Scan for the cell matching the given text and deliver its [X, Y] coordinate at center. 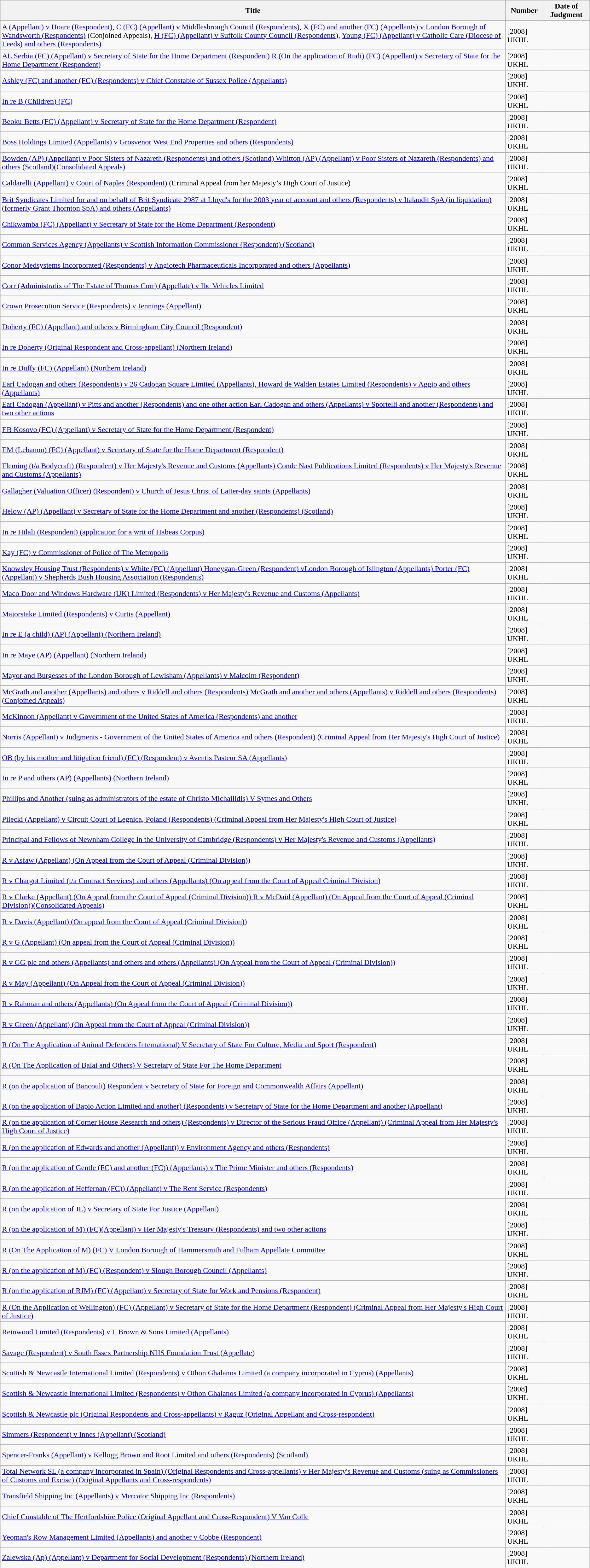
R (on the application of M) (FC) (Respondent) v Slough Borough Council (Appellants) [253, 1271]
Helow (AP) (Appellant) v Secretary of State for the Home Department and another (Respondents) (Scotland) [253, 511]
Scottish & Newcastle plc (Original Respondents and Cross-appellants) v Raguz (Original Appellant and Cross-respondent) [253, 1414]
Title [253, 11]
Transfield Shipping Inc (Appellants) v Mercator Shipping Inc (Respondents) [253, 1496]
R (on the application of Bancoult) Respondent v Secretary of State for Foreign and Commonwealth Affairs (Appellant) [253, 1086]
R (on the application of RJM) (FC) (Appellant) v Secretary of State for Work and Pensions (Respondent) [253, 1291]
R (On The Application of Animal Defenders International) V Secretary of State For Culture, Media and Sport (Respondent) [253, 1045]
Spencer-Franks (Appellant) v Kellogg Brown and Root Limited and others (Respondents) (Scotland) [253, 1455]
EM (Lebanon) (FC) (Appellant) v Secretary of State for the Home Department (Respondent) [253, 450]
Date of Judgment [567, 11]
R (on the application of Edwards and another (Appellant)) v Environment Agency and others (Respondents) [253, 1147]
Phillips and Another (suing as administrators of the estate of Christo Michailidis) V Symes and Others [253, 798]
Savage (Respondent) v South Essex Partnership NHS Foundation Trust (Appellate) [253, 1353]
Simmers (Respondent) v Innes (Appellant) (Scotland) [253, 1435]
Principal and Fellows of Newnham College in the University of Cambridge (Respondents) v Her Majesty's Revenue and Customs (Appellants) [253, 839]
R v Rahman and others (Appellants) (On Appeal from the Court of Appeal (Criminal Division)) [253, 1004]
Beoku-Betts (FC) (Appellant) v Secretary of State for the Home Department (Respondent) [253, 122]
Chikwamba (FC) (Appellant) v Secretary of State for the Home Department (Respondent) [253, 224]
In re Maye (AP) (Appellant) (Northern Ireland) [253, 655]
Pilecki (Appellant) v Circuit Court of Legnica, Poland (Respondents) (Criminal Appeal from Her Majesty's High Court of Justice) [253, 819]
R v Chargot Limited (t/a Contract Services) and others (Appellants) (On appeal from the Court of Appeal Criminal Division) [253, 880]
McKinnon (Appellant) v Government of the United States of America (Respondents) and another [253, 716]
OB (by his mother and litigation friend) (FC) (Respondent) v Aventis Pasteur SA (Appellants) [253, 757]
Yeoman's Row Management Limited (Appellants) and another v Cobbe (Respondent) [253, 1537]
R (On The Application of M) (FC) V London Borough of Hammersmith and Fulham Appellate Committee [253, 1250]
R v Davis (Appellant) (On appeal from the Court of Appeal (Criminal Division)) [253, 921]
Caldarelli (Appellant) v Court of Naples (Respondent) (Criminal Appeal from her Majesty’s High Court of Justice) [253, 183]
Crown Prosecution Service (Respondents) v Jennings (Appellant) [253, 306]
R v GG plc and others (Appellants) and others and others (Appellants) (On Appeal from the Court of Appeal (Criminal Division)) [253, 963]
In re B (Children) (FC) [253, 101]
EB Kosovo (FC) (Appellant) v Secretary of State for the Home Department (Respondent) [253, 429]
R (on the application of Gentle (FC) and another (FC)) (Appellants) v The Prime Minister and others (Respondents) [253, 1168]
Kay (FC) v Commissioner of Police of The Metropolis [253, 552]
R v G (Appellant) (On appeal from the Court of Appeal (Criminal Division)) [253, 942]
Corr (Administratix of The Estate of Thomas Corr) (Appellate) v Ibc Vehicles Limited [253, 286]
In re Hilali (Respondent) (application for a writ of Habeas Corpus) [253, 532]
R v May (Appellant) (On Appeal from the Court of Appeal (Criminal Division)) [253, 983]
Conor Medsystems Incorporated (Respondents) v Angiotech Pharmaceuticals Incorporated and others (Appellants) [253, 265]
In re E (a child) (AP) (Appellant) (Northern Ireland) [253, 634]
Majorstake Limited (Respondents) v Curtis (Appellant) [253, 614]
Number [524, 11]
Chief Constable of The Hertfordshire Police (Original Appellant and Cross-Respondent) V Van Colle [253, 1517]
Boss Holdings Limited (Appellants) v Grosvenor West End Properties and others (Respondents) [253, 142]
In re P and others (AP) (Appellants) (Northern Ireland) [253, 778]
Doherty (FC) (Appellant) and others v Birmingham City Council (Respondent) [253, 327]
R (on the application of M) (FC)(Appellant) v Her Majesty's Treasury (Respondents) and two other actions [253, 1229]
R v Asfaw (Appellant) (On Appeal from the Court of Appeal (Criminal Division)) [253, 860]
Common Services Agency (Appellants) v Scottish Information Commissioner (Respondent) (Scotland) [253, 245]
In re Duffy (FC) (Appellant) (Northern Ireland) [253, 368]
R (on the application of Bapio Action Limited and another) (Respondents) v Secretary of State for the Home Department and another (Appellant) [253, 1106]
Maco Door and Windows Hardware (UK) Limited (Respondents) v Her Majesty's Revenue and Customs (Appellants) [253, 593]
Reinwood Limited (Respondents) v L Brown & Sons Limited (Appellants) [253, 1332]
Zalewska (Ap) (Appellant) v Department for Social Development (Respondents) (Northern Ireland) [253, 1558]
In re Doherty (Original Respondent and Cross-appellant) (Northern Ireland) [253, 347]
R (On The Application of Baiai and Others) V Secretary of State For The Home Department [253, 1065]
R (on the application of Heffernan (FC)) (Appellant) v The Rent Service (Respondents) [253, 1188]
Ashley (FC) and another (FC) (Respondents) v Chief Constable of Sussex Police (Appellants) [253, 81]
Mayor and Burgesses of the London Borough of Lewisham (Appellants) v Malcolm (Respondent) [253, 675]
Gallagher (Valuation Officer) (Respondent) v Church of Jesus Christ of Latter-day saints (Appellants) [253, 491]
R v Green (Appellant) (On Appeal from the Court of Appeal (Criminal Division)) [253, 1024]
R (on the application of JL) v Secretary of State For Justice (Appellant) [253, 1209]
